Search for the cell housing the specified text and yield its [X, Y] center coordinate. 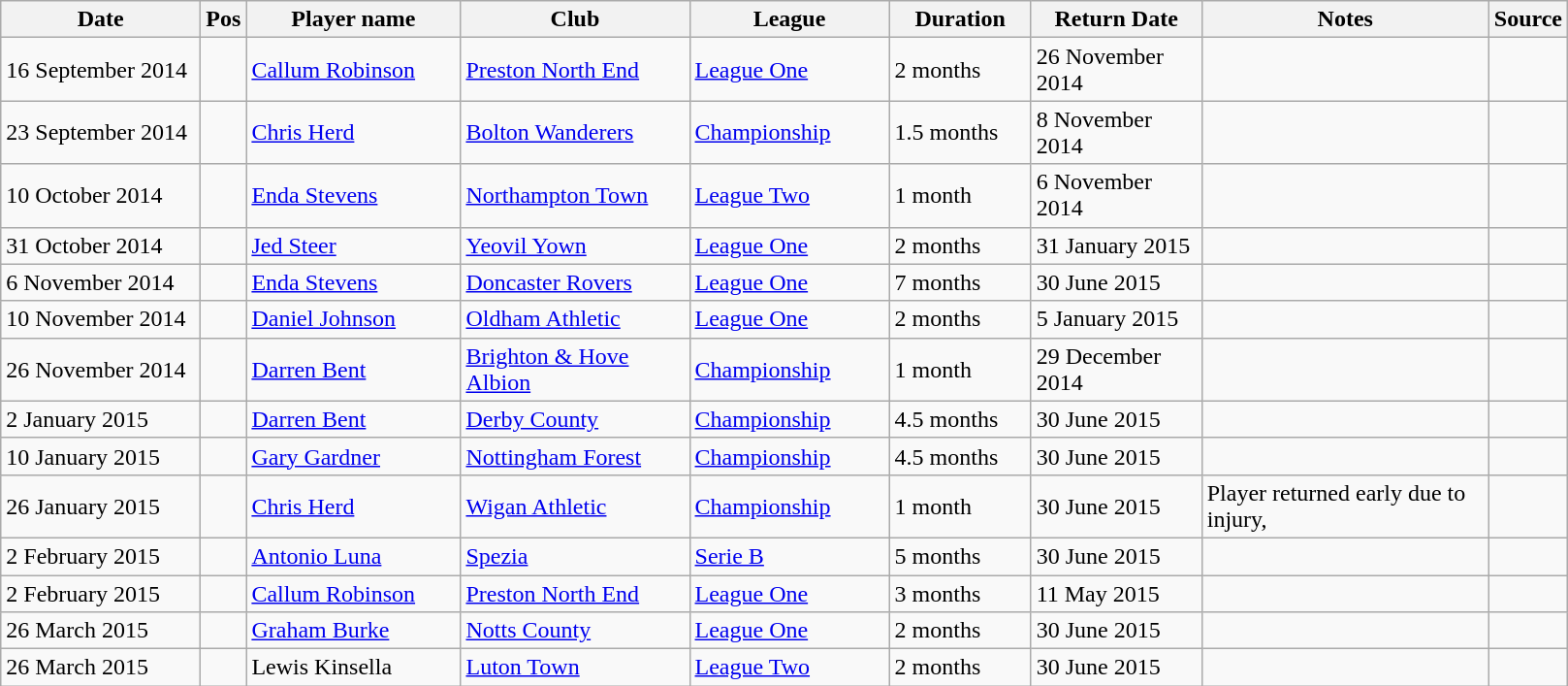
Notts County [575, 631]
Derby County [575, 419]
Jed Steer [353, 245]
Player name [353, 19]
29 December 2014 [1116, 369]
10 January 2015 [101, 456]
Date [101, 19]
Player returned early due to injury, [1345, 506]
16 September 2014 [101, 70]
31 October 2014 [101, 245]
Northampton Town [575, 196]
11 May 2015 [1116, 593]
Return Date [1116, 19]
5 January 2015 [1116, 319]
Serie B [789, 556]
Daniel Johnson [353, 319]
5 months [960, 556]
Notes [1345, 19]
Yeovil Yown [575, 245]
2 January 2015 [101, 419]
Wigan Athletic [575, 506]
10 November 2014 [101, 319]
Graham Burke [353, 631]
Oldham Athletic [575, 319]
3 months [960, 593]
26 January 2015 [101, 506]
Nottingham Forest [575, 456]
Antonio Luna [353, 556]
1.5 months [960, 132]
Club [575, 19]
Brighton & Hove Albion [575, 369]
10 October 2014 [101, 196]
7 months [960, 282]
League [789, 19]
Spezia [575, 556]
Doncaster Rovers [575, 282]
Pos [223, 19]
Bolton Wanderers [575, 132]
Duration [960, 19]
8 November 2014 [1116, 132]
Source [1528, 19]
Luton Town [575, 668]
Gary Gardner [353, 456]
31 January 2015 [1116, 245]
23 September 2014 [101, 132]
Lewis Kinsella [353, 668]
